Locate the cell with the specified text and output its (X, Y) center coordinate. 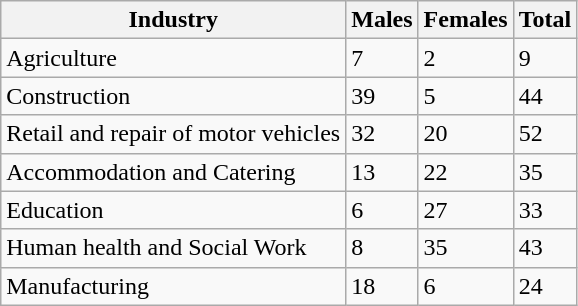
18 (382, 286)
Agriculture (174, 58)
Education (174, 210)
Total (545, 20)
2 (466, 58)
Females (466, 20)
Construction (174, 96)
33 (545, 210)
39 (382, 96)
13 (382, 172)
44 (545, 96)
52 (545, 134)
24 (545, 286)
Males (382, 20)
5 (466, 96)
Retail and repair of motor vehicles (174, 134)
Industry (174, 20)
7 (382, 58)
32 (382, 134)
Accommodation and Catering (174, 172)
8 (382, 248)
20 (466, 134)
Manufacturing (174, 286)
9 (545, 58)
43 (545, 248)
27 (466, 210)
Human health and Social Work (174, 248)
22 (466, 172)
